For the text-containing cell, return its midpoint in [x, y] coordinate format. 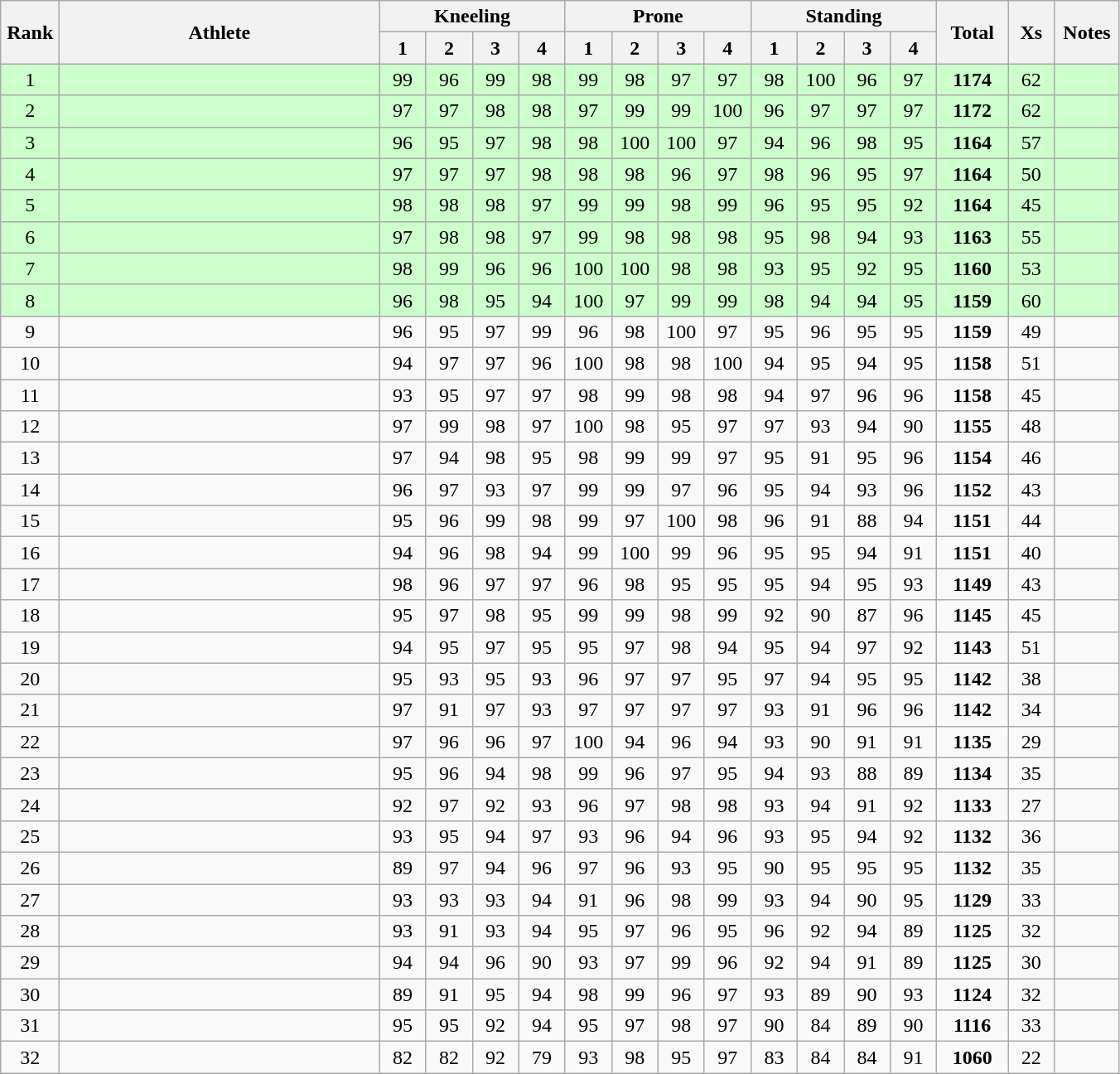
1154 [973, 458]
6 [30, 237]
36 [1031, 836]
1129 [973, 899]
28 [30, 931]
1143 [973, 647]
1172 [973, 111]
49 [1031, 331]
19 [30, 647]
1152 [973, 490]
1160 [973, 268]
60 [1031, 300]
1145 [973, 616]
87 [867, 616]
12 [30, 427]
10 [30, 363]
34 [1031, 710]
Total [973, 32]
48 [1031, 427]
11 [30, 395]
1155 [973, 427]
1135 [973, 742]
24 [30, 805]
44 [1031, 521]
23 [30, 773]
26 [30, 868]
17 [30, 584]
Rank [30, 32]
1124 [973, 994]
7 [30, 268]
5 [30, 206]
1149 [973, 584]
1134 [973, 773]
16 [30, 553]
9 [30, 331]
Athlete [220, 32]
55 [1031, 237]
1116 [973, 1026]
1163 [973, 237]
1174 [973, 80]
57 [1031, 143]
Kneeling [472, 17]
Prone [658, 17]
25 [30, 836]
83 [774, 1057]
Notes [1087, 32]
1060 [973, 1057]
21 [30, 710]
15 [30, 521]
8 [30, 300]
18 [30, 616]
1133 [973, 805]
31 [30, 1026]
40 [1031, 553]
Xs [1031, 32]
14 [30, 490]
20 [30, 679]
38 [1031, 679]
53 [1031, 268]
13 [30, 458]
79 [542, 1057]
Standing [843, 17]
50 [1031, 174]
46 [1031, 458]
